Extract the [x, y] coordinate from the center of the cell holding the provided text.  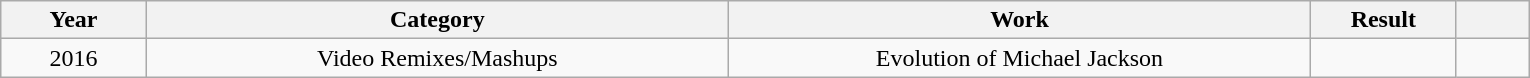
Result [1384, 20]
Year [74, 20]
2016 [74, 58]
Work [1019, 20]
Category [437, 20]
Evolution of Michael Jackson [1019, 58]
Video Remixes/Mashups [437, 58]
